Provide the [x, y] coordinate of the cell's center where the given text is located.  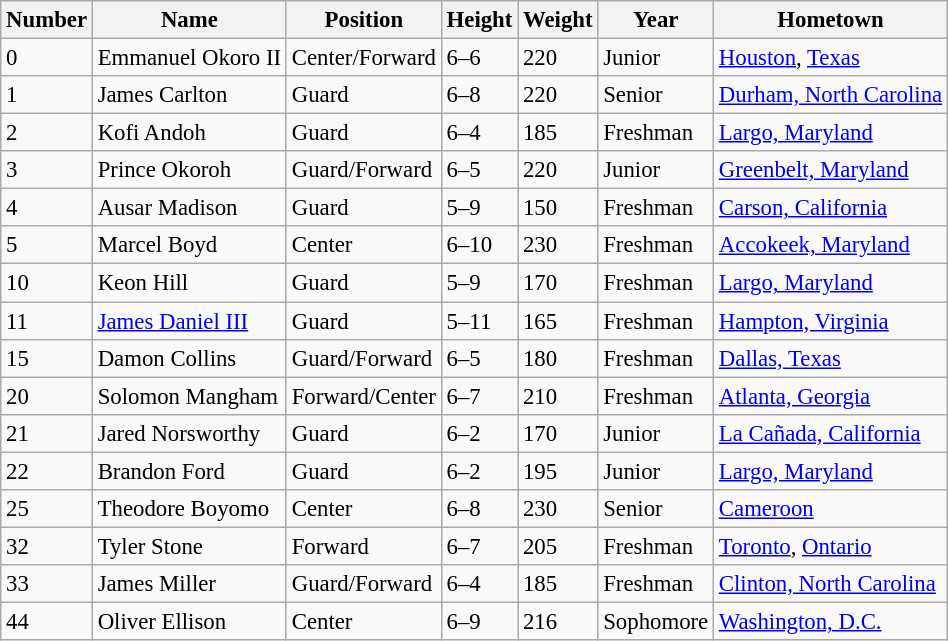
Height [479, 20]
Position [364, 20]
Marcel Boyd [189, 245]
James Miller [189, 584]
Greenbelt, Maryland [831, 170]
15 [47, 358]
2 [47, 133]
Solomon Mangham [189, 396]
Clinton, North Carolina [831, 584]
Weight [558, 20]
La Cañada, California [831, 433]
216 [558, 621]
180 [558, 358]
Carson, California [831, 208]
20 [47, 396]
3 [47, 170]
22 [47, 471]
Oliver Ellison [189, 621]
4 [47, 208]
Center/Forward [364, 58]
Tyler Stone [189, 546]
Toronto, Ontario [831, 546]
Brandon Ford [189, 471]
21 [47, 433]
0 [47, 58]
Kofi Andoh [189, 133]
210 [558, 396]
25 [47, 509]
James Carlton [189, 95]
205 [558, 546]
Forward [364, 546]
Houston, Texas [831, 58]
Jared Norsworthy [189, 433]
Atlanta, Georgia [831, 396]
5 [47, 245]
Hometown [831, 20]
6–10 [479, 245]
Emmanuel Okoro II [189, 58]
Sophomore [656, 621]
10 [47, 283]
Keon Hill [189, 283]
11 [47, 321]
1 [47, 95]
Dallas, Texas [831, 358]
Damon Collins [189, 358]
5–11 [479, 321]
Accokeek, Maryland [831, 245]
Hampton, Virginia [831, 321]
James Daniel III [189, 321]
Forward/Center [364, 396]
33 [47, 584]
Year [656, 20]
Number [47, 20]
195 [558, 471]
Cameroon [831, 509]
Theodore Boyomo [189, 509]
6–6 [479, 58]
150 [558, 208]
Durham, North Carolina [831, 95]
32 [47, 546]
165 [558, 321]
Name [189, 20]
Washington, D.C. [831, 621]
6–9 [479, 621]
44 [47, 621]
Prince Okoroh [189, 170]
Ausar Madison [189, 208]
